Search for the cell housing the specified text and yield its [X, Y] center coordinate. 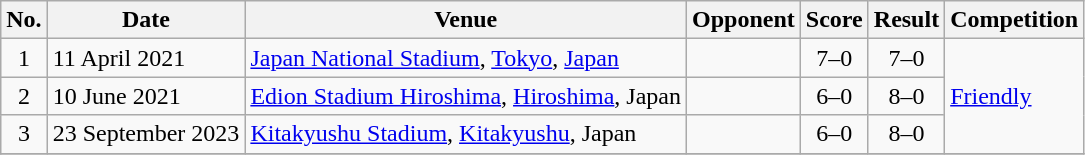
3 [24, 134]
23 September 2023 [146, 134]
Japan National Stadium, Tokyo, Japan [466, 58]
Edion Stadium Hiroshima, Hiroshima, Japan [466, 96]
Opponent [744, 20]
Venue [466, 20]
Result [906, 20]
Kitakyushu Stadium, Kitakyushu, Japan [466, 134]
Competition [1014, 20]
2 [24, 96]
1 [24, 58]
11 April 2021 [146, 58]
Friendly [1014, 96]
No. [24, 20]
Date [146, 20]
Score [834, 20]
10 June 2021 [146, 96]
